Extract the [x, y] coordinate from the center of the cell holding the provided text.  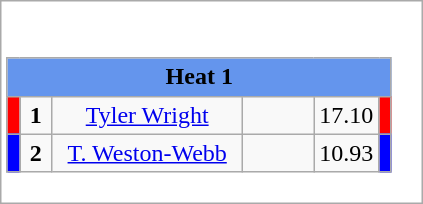
2 [36, 153]
1 [36, 115]
17.10 [346, 115]
Tyler Wright [148, 115]
T. Weston-Webb [148, 153]
Heat 1 [199, 77]
Heat 1 1 Tyler Wright 17.10 2 T. Weston-Webb 10.93 [212, 102]
10.93 [346, 153]
